Extract the (X, Y) coordinate from the center of the cell holding the provided text.  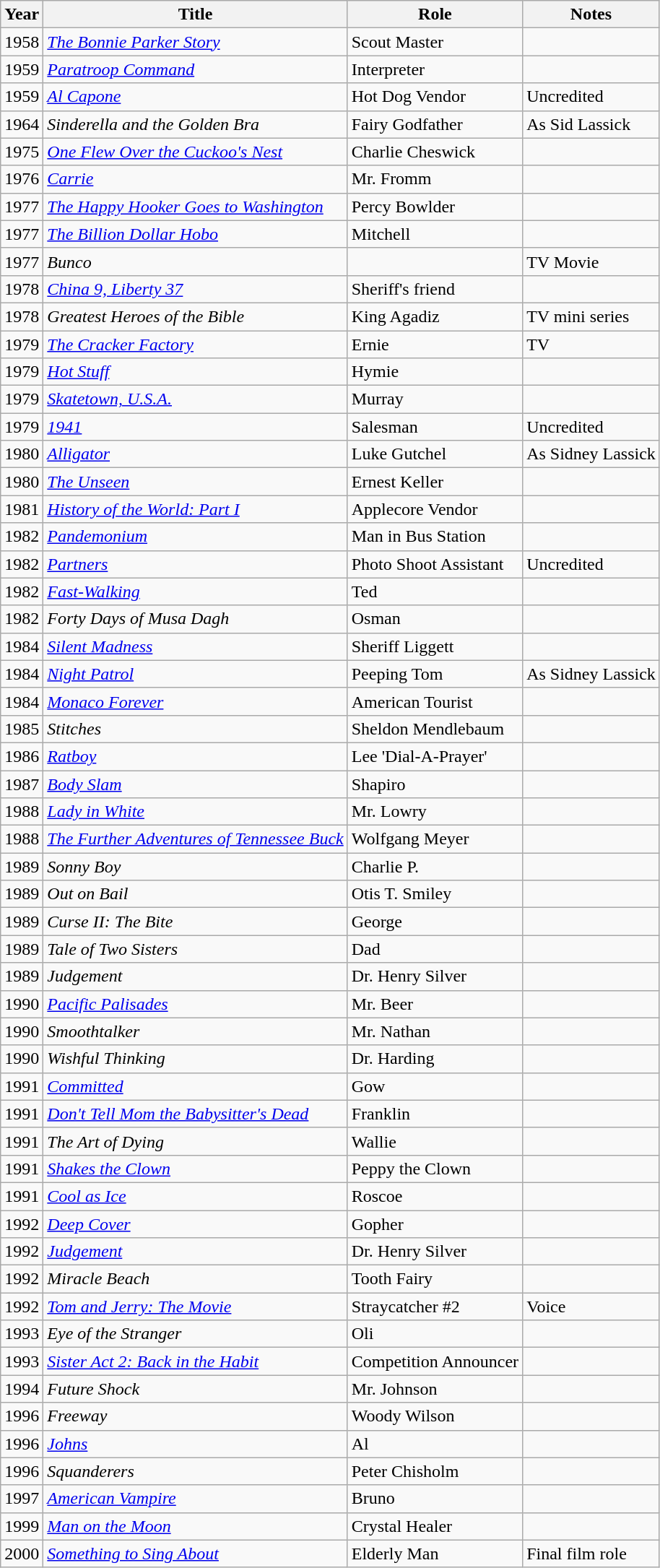
Mr. Lowry (435, 812)
Percy Bowlder (435, 207)
Greatest Heroes of the Bible (195, 316)
Charlie P. (435, 867)
Photo Shoot Assistant (435, 564)
Out on Bail (195, 894)
Paratroop Command (195, 69)
1981 (22, 509)
Wallie (435, 1141)
Night Patrol (195, 674)
1986 (22, 756)
Squanderers (195, 1471)
1985 (22, 729)
Curse II: The Bite (195, 922)
Elderly Man (435, 1554)
Woody Wilson (435, 1416)
Sheriff's friend (435, 289)
Sinderella and the Golden Bra (195, 124)
Peeping Tom (435, 674)
Tooth Fairy (435, 1279)
The Bonnie Parker Story (195, 42)
Final film role (591, 1554)
Freeway (195, 1416)
1997 (22, 1499)
The Unseen (195, 482)
Mr. Nathan (435, 1031)
Smoothtalker (195, 1031)
Miracle Beach (195, 1279)
Franklin (435, 1114)
King Agadiz (435, 316)
Future Shock (195, 1389)
Pandemonium (195, 537)
Eye of the Stranger (195, 1334)
One Flew Over the Cuckoo's Nest (195, 152)
Shapiro (435, 784)
Dr. Harding (435, 1059)
Title (195, 14)
Partners (195, 564)
Peter Chisholm (435, 1471)
Mitchell (435, 234)
Don't Tell Mom the Babysitter's Dead (195, 1114)
George (435, 922)
1975 (22, 152)
Deep Cover (195, 1224)
Scout Master (435, 42)
Salesman (435, 427)
Hot Stuff (195, 372)
Cool as Ice (195, 1196)
Tale of Two Sisters (195, 949)
Ernie (435, 345)
1987 (22, 784)
As Sid Lassick (591, 124)
American Vampire (195, 1499)
Al Capone (195, 97)
Something to Sing About (195, 1554)
Lady in White (195, 812)
The Happy Hooker Goes to Washington (195, 207)
Mr. Beer (435, 1004)
Applecore Vendor (435, 509)
Crystal Healer (435, 1526)
Dad (435, 949)
Voice (591, 1307)
1958 (22, 42)
History of the World: Part I (195, 509)
Sheldon Mendlebaum (435, 729)
Bunco (195, 261)
American Tourist (435, 701)
Oli (435, 1334)
Gopher (435, 1224)
Sonny Boy (195, 867)
1976 (22, 179)
Year (22, 14)
Man on the Moon (195, 1526)
Competition Announcer (435, 1361)
Ted (435, 592)
Wolfgang Meyer (435, 839)
Body Slam (195, 784)
1964 (22, 124)
1999 (22, 1526)
Wishful Thinking (195, 1059)
Al (435, 1444)
1941 (195, 427)
Peppy the Clown (435, 1169)
Otis T. Smiley (435, 894)
Hymie (435, 372)
Bruno (435, 1499)
Mr. Fromm (435, 179)
Monaco Forever (195, 701)
The Art of Dying (195, 1141)
Carrie (195, 179)
Sheriff Liggett (435, 646)
Mr. Johnson (435, 1389)
Lee 'Dial-A-Prayer' (435, 756)
The Cracker Factory (195, 345)
Notes (591, 14)
Ratboy (195, 756)
1994 (22, 1389)
2000 (22, 1554)
Johns (195, 1444)
Fairy Godfather (435, 124)
Man in Bus Station (435, 537)
Straycatcher #2 (435, 1307)
Roscoe (435, 1196)
Murray (435, 399)
Sister Act 2: Back in the Habit (195, 1361)
Tom and Jerry: The Movie (195, 1307)
The Billion Dollar Hobo (195, 234)
Osman (435, 619)
The Further Adventures of Tennessee Buck (195, 839)
Silent Madness (195, 646)
TV mini series (591, 316)
Pacific Palisades (195, 1004)
Charlie Cheswick (435, 152)
Ernest Keller (435, 482)
Hot Dog Vendor (435, 97)
Stitches (195, 729)
Forty Days of Musa Dagh (195, 619)
Gow (435, 1086)
Committed (195, 1086)
Luke Gutchel (435, 454)
Fast-Walking (195, 592)
Role (435, 14)
TV Movie (591, 261)
TV (591, 345)
Shakes the Clown (195, 1169)
Alligator (195, 454)
China 9, Liberty 37 (195, 289)
Skatetown, U.S.A. (195, 399)
Interpreter (435, 69)
